From the cell containing the given text, extract its center point as (x, y) coordinate. 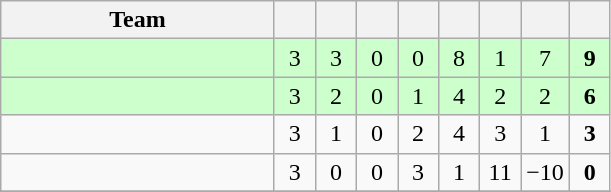
8 (460, 58)
6 (590, 96)
−10 (546, 172)
Team (138, 20)
9 (590, 58)
7 (546, 58)
11 (500, 172)
